Find where the given text appears and provide that cell's center as (X, Y) coordinate. 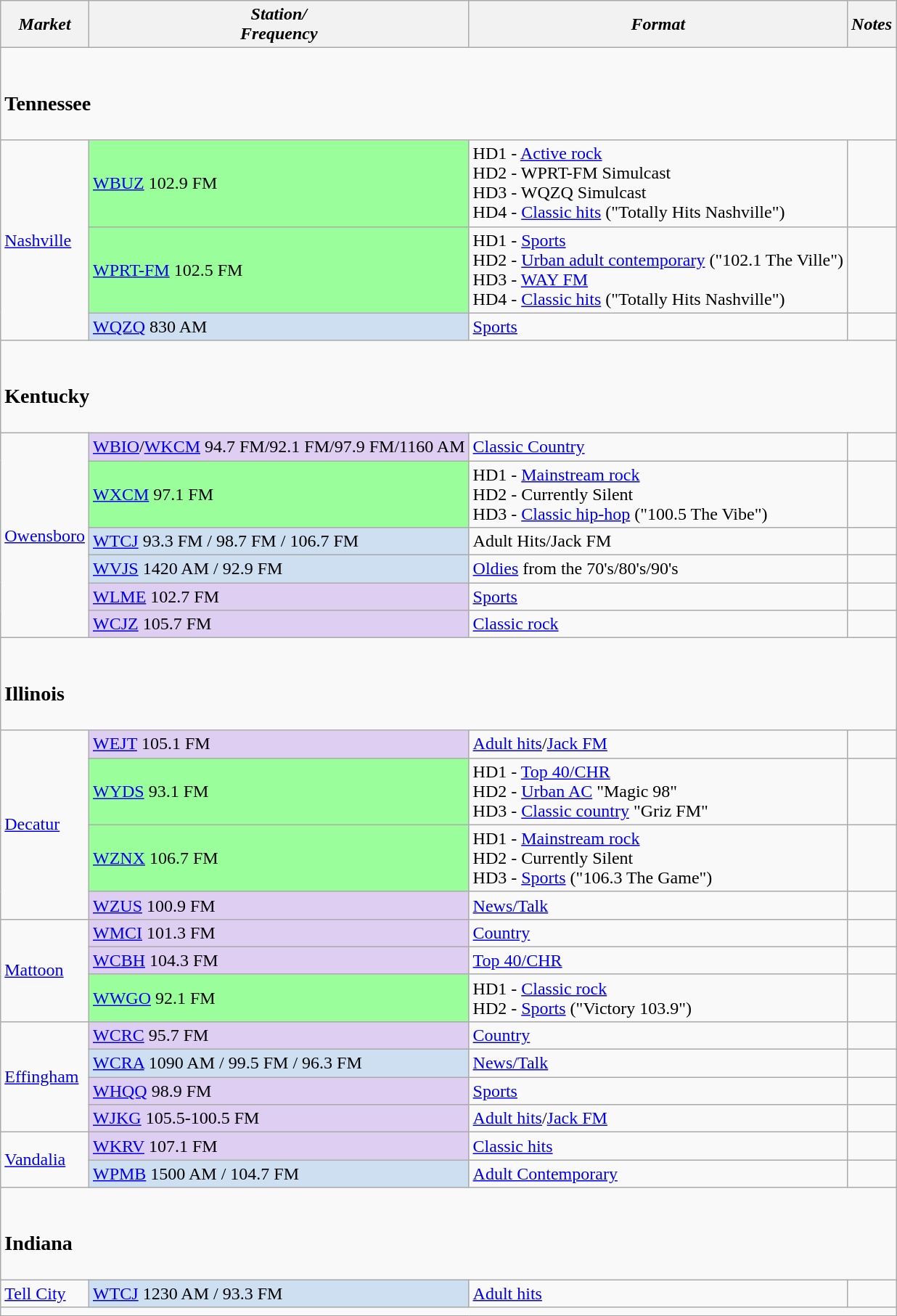
WZUS 100.9 FM (279, 905)
WPMB 1500 AM / 104.7 FM (279, 1174)
Oldies from the 70's/80's/90's (658, 569)
HD1 - Active rock HD2 - WPRT-FM Simulcast HD3 - WQZQ Simulcast HD4 - Classic hits ("Totally Hits Nashville") (658, 183)
WEJT 105.1 FM (279, 744)
WCRC 95.7 FM (279, 1035)
Top 40/CHR (658, 960)
WBIO/WKCM 94.7 FM/92.1 FM/97.9 FM/1160 AM (279, 446)
Format (658, 25)
WMCI 101.3 FM (279, 933)
WQZQ 830 AM (279, 327)
Notes (872, 25)
HD1 - Sports HD2 - Urban adult contemporary ("102.1 The Ville") HD3 - WAY FM HD4 - Classic hits ("Totally Hits Nashville") (658, 270)
WTCJ 1230 AM / 93.3 FM (279, 1293)
HD1 - Top 40/CHR HD2 - Urban AC "Magic 98" HD3 - Classic country "Griz FM" (658, 791)
Effingham (45, 1076)
WCJZ 105.7 FM (279, 624)
Indiana (448, 1234)
Nashville (45, 240)
WCBH 104.3 FM (279, 960)
WKRV 107.1 FM (279, 1146)
Classic Country (658, 446)
Station/Frequency (279, 25)
WCRA 1090 AM / 99.5 FM / 96.3 FM (279, 1063)
WYDS 93.1 FM (279, 791)
WBUZ 102.9 FM (279, 183)
WHQQ 98.9 FM (279, 1091)
Classic rock (658, 624)
Market (45, 25)
Adult Contemporary (658, 1174)
Tell City (45, 1293)
Mattoon (45, 970)
Decatur (45, 825)
Kentucky (448, 386)
WTCJ 93.3 FM / 98.7 FM / 106.7 FM (279, 541)
Classic hits (658, 1146)
Adult hits (658, 1293)
Adult Hits/Jack FM (658, 541)
WLME 102.7 FM (279, 597)
HD1 - Mainstream rock HD2 - Currently Silent HD3 - Classic hip-hop ("100.5 The Vibe") (658, 494)
HD1 - Classic rock HD2 - Sports ("Victory 103.9") (658, 997)
WVJS 1420 AM / 92.9 FM (279, 569)
HD1 - Mainstream rock HD2 - Currently Silent HD3 - Sports ("106.3 The Game") (658, 858)
WWGO 92.1 FM (279, 997)
WPRT-FM 102.5 FM (279, 270)
Illinois (448, 684)
Tennessee (448, 94)
WZNX 106.7 FM (279, 858)
Owensboro (45, 535)
Vandalia (45, 1160)
WJKG 105.5-100.5 FM (279, 1119)
WXCM 97.1 FM (279, 494)
